Return [X, Y] of the center of cell containing provided text 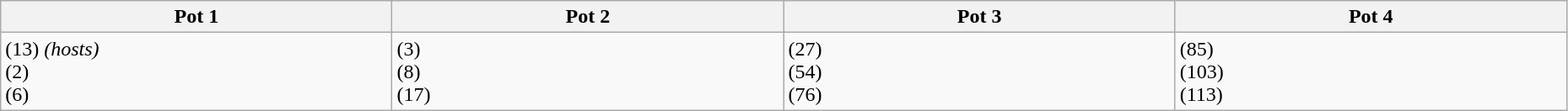
(3) (8) (17) [588, 71]
(13) (hosts) (2) (6) [197, 71]
Pot 3 [979, 17]
(85) (103) (113) [1371, 71]
Pot 1 [197, 17]
Pot 4 [1371, 17]
(27) (54) (76) [979, 71]
Pot 2 [588, 17]
